Return the (x, y) coordinate for the center point of the cell that contains the specified text.  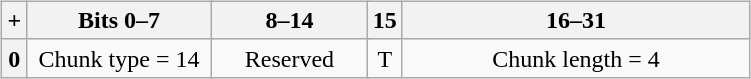
T (384, 58)
8–14 (290, 20)
Chunk type = 14 (120, 58)
15 (384, 20)
Bits 0–7 (120, 20)
0 (14, 58)
Chunk length = 4 (576, 58)
16–31 (576, 20)
+ (14, 20)
Reserved (290, 58)
